Determine the (x, y) coordinate at the center of the cell enclosing the given text.  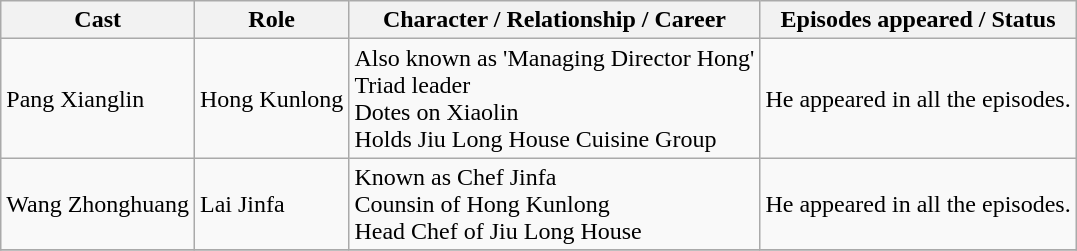
Character / Relationship / Career (554, 20)
Hong Kunlong (272, 98)
Role (272, 20)
Known as Chef JinfaCounsin of Hong KunlongHead Chef of Jiu Long House (554, 204)
Cast (98, 20)
Pang Xianglin (98, 98)
Episodes appeared / Status (918, 20)
Lai Jinfa (272, 204)
Wang Zhonghuang (98, 204)
Also known as 'Managing Director Hong'Triad leaderDotes on XiaolinHolds Jiu Long House Cuisine Group (554, 98)
